Find where the given text appears and provide that cell's center as (X, Y) coordinate. 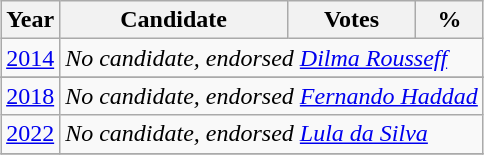
No candidate, endorsed Lula da Silva (272, 134)
Votes (351, 20)
Year (30, 20)
Candidate (174, 20)
No candidate, endorsed Fernando Haddad (272, 96)
2014 (30, 58)
No candidate, endorsed Dilma Rousseff (272, 58)
2022 (30, 134)
% (450, 20)
2018 (30, 96)
